Determine the (x, y) coordinate at the center of the cell enclosing the given text.  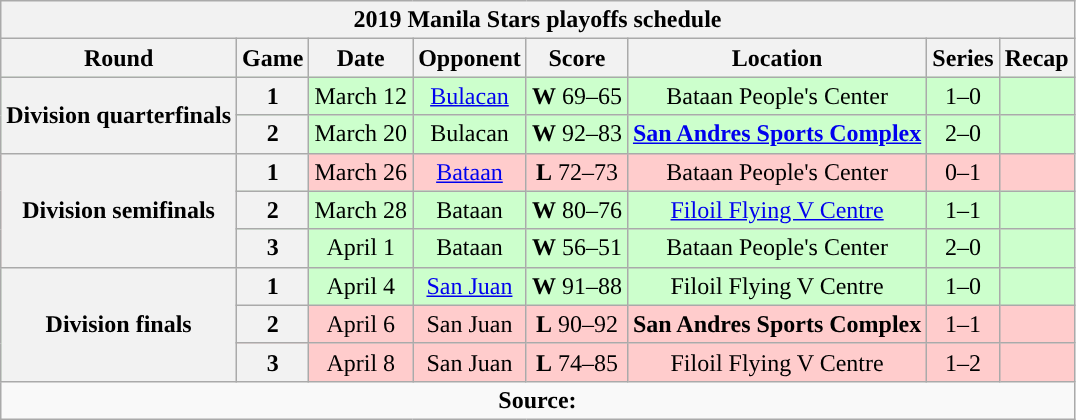
L 72–73 (576, 172)
March 28 (361, 210)
2019 Manila Stars playoffs schedule (538, 20)
March 12 (361, 96)
March 20 (361, 134)
Source: (538, 400)
Division finals (119, 324)
Round (119, 58)
Division semifinals (119, 210)
L 74–85 (576, 362)
W 80–76 (576, 210)
Series (963, 58)
Recap (1036, 58)
Score (576, 58)
0–1 (963, 172)
Location (776, 58)
W 91–88 (576, 286)
Opponent (470, 58)
W 56–51 (576, 248)
W 92–83 (576, 134)
April 4 (361, 286)
Game (273, 58)
April 1 (361, 248)
Date (361, 58)
March 26 (361, 172)
April 8 (361, 362)
W 69–65 (576, 96)
Division quarterfinals (119, 115)
L 90–92 (576, 324)
1–2 (963, 362)
April 6 (361, 324)
